Provide the (x, y) coordinate of the cell's center where the given text is located.  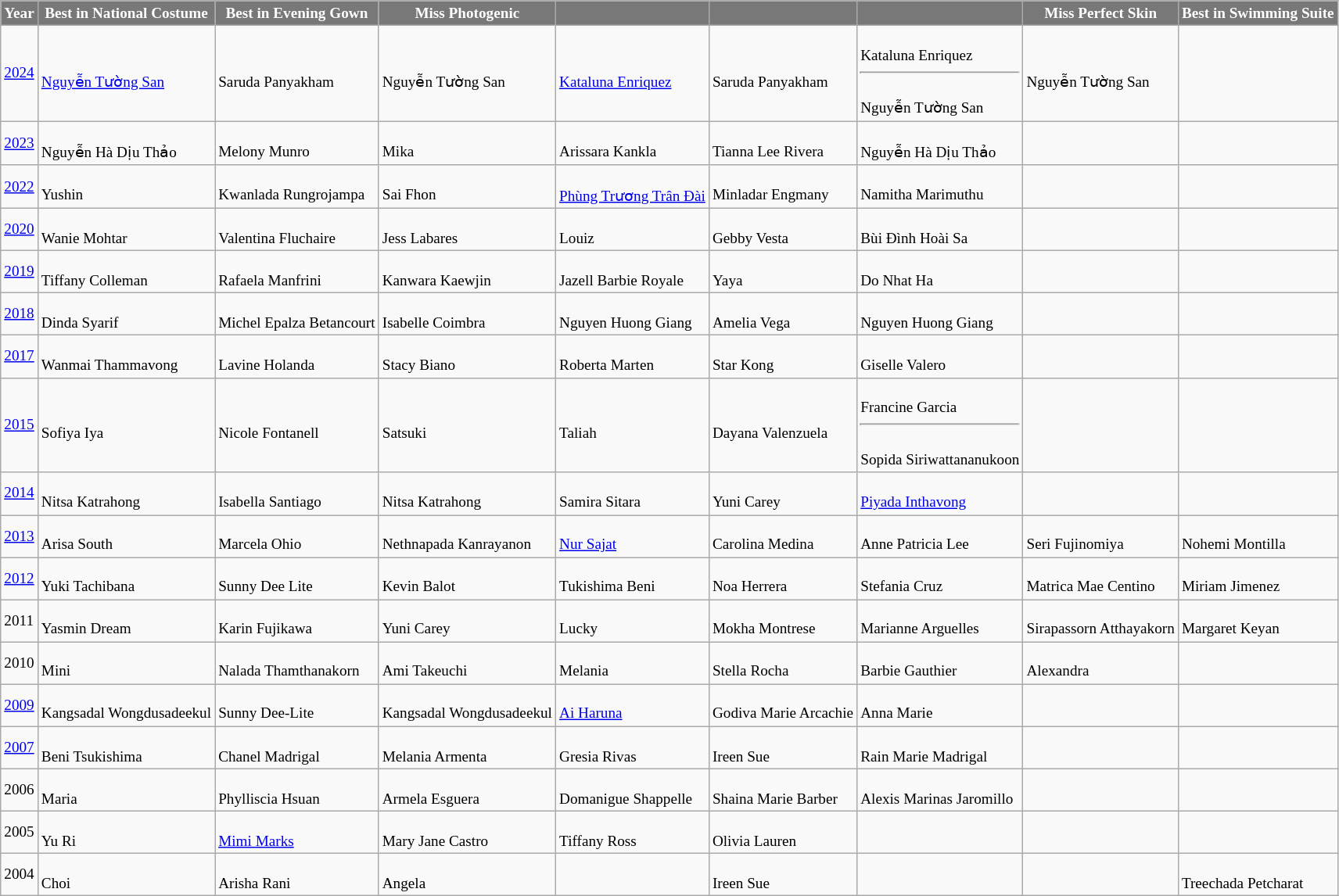
Mary Jane Castro (467, 832)
Kanwara Kaewjin (467, 271)
Yaya (782, 271)
2023 (20, 143)
Mika (467, 143)
Namitha Marimuthu (940, 187)
Shaina Marie Barber (782, 790)
2013 (20, 536)
Gebby Vesta (782, 229)
Wanmai Thammavong (126, 357)
2024 (20, 73)
2006 (20, 790)
Francine GarciaSopida Siriwattananukoon (940, 425)
Wanie Mohtar (126, 229)
Piyada Inthavong (940, 493)
Amelia Vega (782, 314)
Satsuki (467, 425)
Gresia Rivas (633, 747)
Louiz (633, 229)
Chanel Madrigal (297, 747)
Anne Patricia Lee (940, 536)
Rain Marie Madrigal (940, 747)
Best in National Costume (126, 13)
Jess Labares (467, 229)
Matrica Mae Centino (1100, 578)
Melania (633, 663)
Choi (126, 874)
Miss Photogenic (467, 13)
Kataluna Enriquez (633, 73)
Nethnapada Kanrayanon (467, 536)
Kataluna EnriquezNguyễn Tường San (940, 73)
Sunny Dee-Lite (297, 705)
Mimi Marks (297, 832)
Sirapassorn Atthayakorn (1100, 621)
Michel Epalza Betancourt (297, 314)
Phùng Trương Trân Đài (633, 187)
Sunny Dee Lite (297, 578)
Valentina Fluchaire (297, 229)
Yu Ri (126, 832)
Olivia Lauren (782, 832)
2014 (20, 493)
Taliah (633, 425)
Phylliscia Hsuan (297, 790)
Angela (467, 874)
Isabelle Coimbra (467, 314)
Do Nhat Ha (940, 271)
2017 (20, 357)
Anna Marie (940, 705)
Domanigue Shappelle (633, 790)
Giselle Valero (940, 357)
Stacy Biano (467, 357)
Marcela Ohio (297, 536)
Yushin (126, 187)
Dinda Syarif (126, 314)
Beni Tsukishima (126, 747)
Best in Evening Gown (297, 13)
2020 (20, 229)
Melony Munro (297, 143)
Nalada Thamthanakorn (297, 663)
Melania Armenta (467, 747)
Nicole Fontanell (297, 425)
Mini (126, 663)
2005 (20, 832)
Rafaela Manfrini (297, 271)
2022 (20, 187)
Tianna Lee Rivera (782, 143)
Stefania Cruz (940, 578)
Bùi Đình Hoài Sa (940, 229)
2004 (20, 874)
2007 (20, 747)
Ai Haruna (633, 705)
Alexandra (1100, 663)
Miriam Jimenez (1258, 578)
Isabella Santiago (297, 493)
Miss Perfect Skin (1100, 13)
Arissara Kankla (633, 143)
Stella Rocha (782, 663)
Samira Sitara (633, 493)
Ami Takeuchi (467, 663)
2015 (20, 425)
Kevin Balot (467, 578)
Karin Fujikawa (297, 621)
Yasmin Dream (126, 621)
Mokha Montrese (782, 621)
Kwanlada Rungrojampa (297, 187)
Alexis Marinas Jaromillo (940, 790)
Maria (126, 790)
Tiffany Colleman (126, 271)
Dayana Valenzuela (782, 425)
Sofiya Iya (126, 425)
Lavine Holanda (297, 357)
Year (20, 13)
Nur Sajat (633, 536)
Noa Herrera (782, 578)
Tiffany Ross (633, 832)
2019 (20, 271)
Arisha Rani (297, 874)
2011 (20, 621)
Seri Fujinomiya (1100, 536)
Carolina Medina (782, 536)
2012 (20, 578)
Tukishima Beni (633, 578)
Armela Esguera (467, 790)
2009 (20, 705)
Roberta Marten (633, 357)
Nohemi Montilla (1258, 536)
Margaret Keyan (1258, 621)
Arisa South (126, 536)
2018 (20, 314)
2010 (20, 663)
Minladar Engmany (782, 187)
Sai Fhon (467, 187)
Marianne Arguelles (940, 621)
Lucky (633, 621)
Star Kong (782, 357)
Jazell Barbie Royale (633, 271)
Best in Swimming Suite (1258, 13)
Godiva Marie Arcachie (782, 705)
Barbie Gauthier (940, 663)
Yuki Tachibana (126, 578)
Treechada Petcharat (1258, 874)
